Detect which cell encompasses the target text, then output its [x, y] center coordinate. 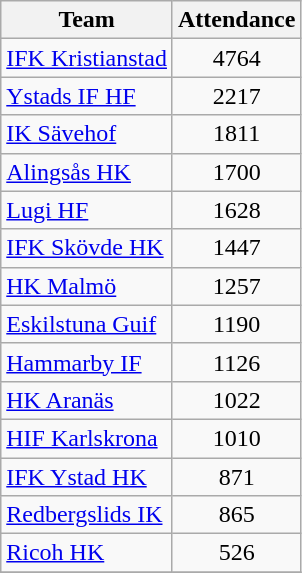
1447 [236, 248]
Redbergslids IK [87, 515]
871 [236, 477]
Eskilstuna Guif [87, 324]
4764 [236, 58]
1700 [236, 172]
865 [236, 515]
IFK Ystad HK [87, 477]
1811 [236, 134]
1010 [236, 438]
Alingsås HK [87, 172]
Ricoh HK [87, 553]
HK Malmö [87, 286]
526 [236, 553]
Hammarby IF [87, 362]
IK Sävehof [87, 134]
IFK Kristianstad [87, 58]
HIF Karlskrona [87, 438]
1628 [236, 210]
HK Aranäs [87, 400]
Lugi HF [87, 210]
Attendance [236, 20]
IFK Skövde HK [87, 248]
2217 [236, 96]
1190 [236, 324]
Team [87, 20]
1126 [236, 362]
1257 [236, 286]
Ystads IF HF [87, 96]
1022 [236, 400]
